Detect which cell encompasses the target text, then output its [X, Y] center coordinate. 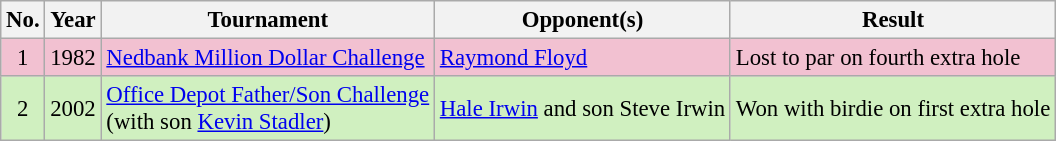
2 [23, 108]
Year [73, 20]
Opponent(s) [583, 20]
1982 [73, 58]
No. [23, 20]
Lost to par on fourth extra hole [892, 58]
Nedbank Million Dollar Challenge [268, 58]
Hale Irwin and son Steve Irwin [583, 108]
Result [892, 20]
Raymond Floyd [583, 58]
2002 [73, 108]
1 [23, 58]
Won with birdie on first extra hole [892, 108]
Office Depot Father/Son Challenge(with son Kevin Stadler) [268, 108]
Tournament [268, 20]
